Detect which cell encompasses the target text, then output its [x, y] center coordinate. 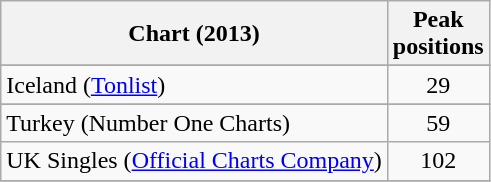
UK Singles (Official Charts Company) [194, 161]
Iceland (Tonlist) [194, 85]
Peakpositions [438, 34]
Chart (2013) [194, 34]
Turkey (Number One Charts) [194, 123]
29 [438, 85]
102 [438, 161]
59 [438, 123]
